Locate the cell with the specified text and output its [x, y] center coordinate. 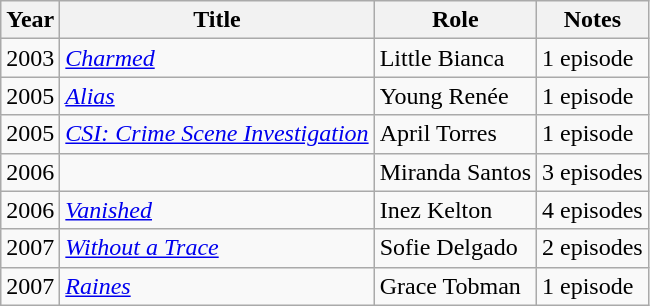
Vanished [217, 210]
Raines [217, 286]
April Torres [455, 134]
Miranda Santos [455, 172]
Without a Trace [217, 248]
CSI: Crime Scene Investigation [217, 134]
Sofie Delgado [455, 248]
Title [217, 20]
2003 [30, 58]
Notes [593, 20]
3 episodes [593, 172]
Inez Kelton [455, 210]
Alias [217, 96]
Role [455, 20]
Little Bianca [455, 58]
Year [30, 20]
Grace Tobman [455, 286]
Young Renée [455, 96]
4 episodes [593, 210]
2 episodes [593, 248]
Charmed [217, 58]
